From the cell containing the given text, extract its center point as [X, Y] coordinate. 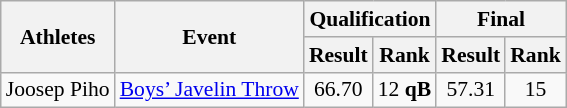
Event [210, 36]
Athletes [58, 36]
15 [536, 90]
57.31 [470, 90]
Final [500, 19]
Joosep Piho [58, 90]
Qualification [370, 19]
66.70 [338, 90]
12 qB [405, 90]
Boys’ Javelin Throw [210, 90]
